Scan for the cell matching the given text and deliver its (x, y) coordinate at center. 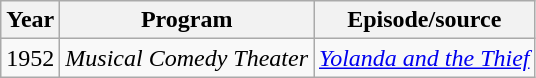
Yolanda and the Thief (425, 58)
1952 (30, 58)
Year (30, 20)
Program (187, 20)
Musical Comedy Theater (187, 58)
Episode/source (425, 20)
